Scan for the cell matching the given text and deliver its [X, Y] coordinate at center. 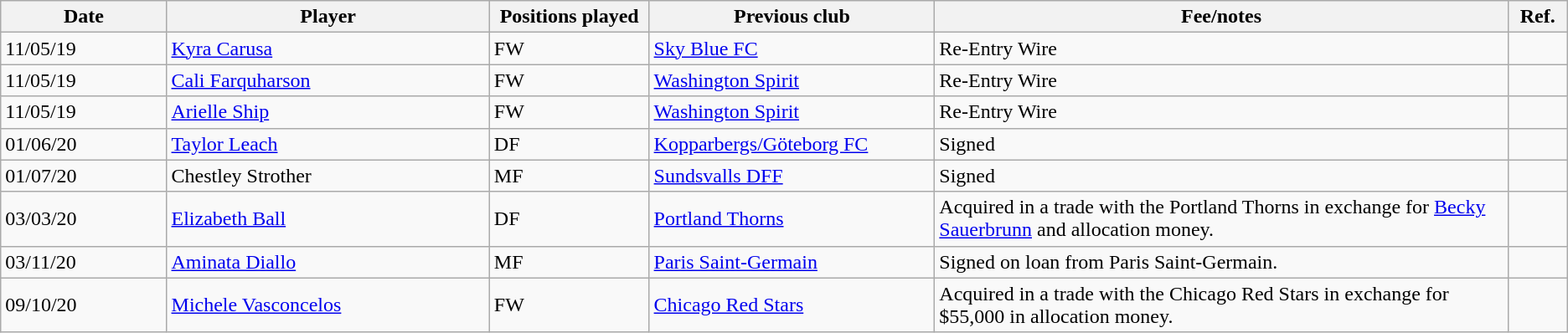
Sundsvalls DFF [792, 176]
Previous club [792, 17]
03/11/20 [84, 262]
Kopparbergs/Göteborg FC [792, 144]
09/10/20 [84, 305]
Elizabeth Ball [328, 219]
Arielle Ship [328, 112]
Fee/notes [1221, 17]
Acquired in a trade with the Chicago Red Stars in exchange for $55,000 in allocation money. [1221, 305]
Portland Thorns [792, 219]
Signed on loan from Paris Saint-Germain. [1221, 262]
Date [84, 17]
Chicago Red Stars [792, 305]
01/07/20 [84, 176]
Player [328, 17]
03/03/20 [84, 219]
Acquired in a trade with the Portland Thorns in exchange for Becky Sauerbrunn and allocation money. [1221, 219]
Chestley Strother [328, 176]
Cali Farquharson [328, 80]
01/06/20 [84, 144]
Aminata Diallo [328, 262]
Positions played [570, 17]
Kyra Carusa [328, 49]
Sky Blue FC [792, 49]
Ref. [1538, 17]
Michele Vasconcelos [328, 305]
Paris Saint-Germain [792, 262]
Taylor Leach [328, 144]
